For the text-containing cell, return its midpoint in (X, Y) coordinate format. 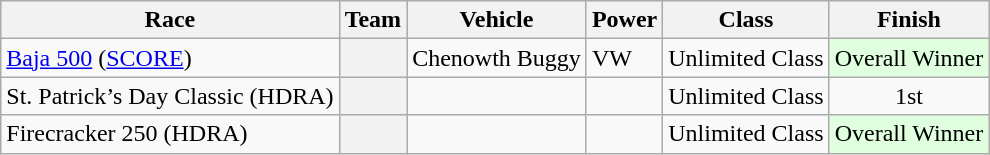
Team (373, 20)
Firecracker 250 (HDRA) (170, 134)
Finish (909, 20)
Chenowth Buggy (497, 58)
Baja 500 (SCORE) (170, 58)
1st (909, 96)
Race (170, 20)
VW (624, 58)
Vehicle (497, 20)
St. Patrick’s Day Classic (HDRA) (170, 96)
Class (746, 20)
Power (624, 20)
